Pinpoint the cell where the given text exists, returning its (x, y) midpoint coordinate. 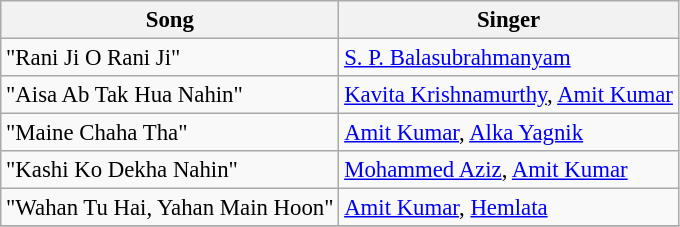
"Maine Chaha Tha" (170, 133)
"Wahan Tu Hai, Yahan Main Hoon" (170, 208)
Amit Kumar, Alka Yagnik (508, 133)
"Kashi Ko Dekha Nahin" (170, 170)
"Aisa Ab Tak Hua Nahin" (170, 95)
Singer (508, 20)
Song (170, 20)
Kavita Krishnamurthy, Amit Kumar (508, 95)
S. P. Balasubrahmanyam (508, 58)
Mohammed Aziz, Amit Kumar (508, 170)
Amit Kumar, Hemlata (508, 208)
"Rani Ji O Rani Ji" (170, 58)
